Return the [X, Y] coordinate for the center point of the cell that contains the specified text.  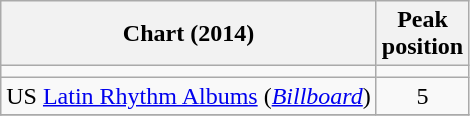
Peakposition [422, 34]
Chart (2014) [189, 34]
5 [422, 96]
US Latin Rhythm Albums (Billboard) [189, 96]
